Find where the given text appears and provide that cell's center as (X, Y) coordinate. 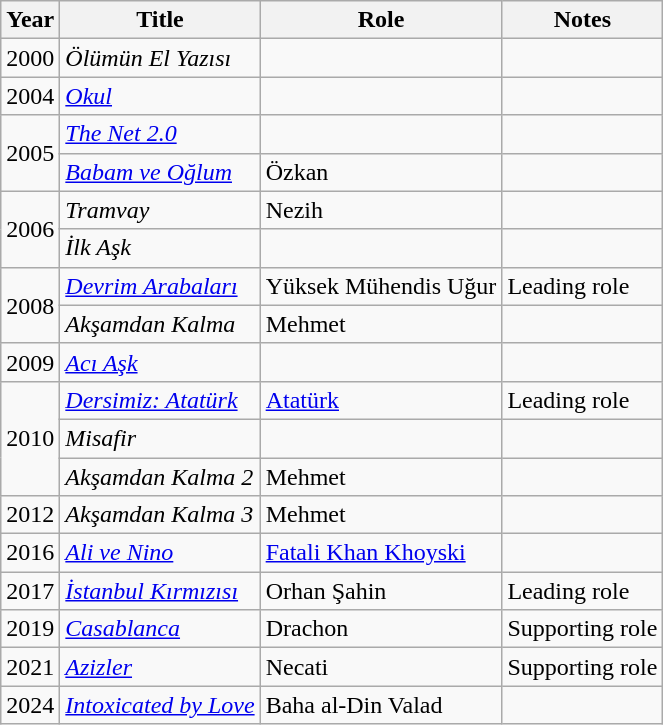
Tramvay (160, 210)
Orhan Şahin (381, 591)
Acı Aşk (160, 362)
Akşamdan Kalma 3 (160, 515)
Yüksek Mühendis Uğur (381, 286)
Drachon (381, 629)
2017 (30, 591)
Intoxicated by Love (160, 705)
Necati (381, 667)
Akşamdan Kalma 2 (160, 477)
Azizler (160, 667)
Atatürk (381, 400)
2016 (30, 553)
2009 (30, 362)
Misafir (160, 438)
Ali ve Nino (160, 553)
Akşamdan Kalma (160, 324)
Babam ve Oğlum (160, 172)
Title (160, 20)
Baha al-Din Valad (381, 705)
Year (30, 20)
Role (381, 20)
2024 (30, 705)
Nezih (381, 210)
Dersimiz: Atatürk (160, 400)
Casablanca (160, 629)
Notes (582, 20)
2019 (30, 629)
Okul (160, 96)
Devrim Arabaları (160, 286)
Özkan (381, 172)
Ölümün El Yazısı (160, 58)
2004 (30, 96)
Fatali Khan Khoyski (381, 553)
2000 (30, 58)
İlk Aşk (160, 248)
2021 (30, 667)
2005 (30, 153)
İstanbul Kırmızısı (160, 591)
The Net 2.0 (160, 134)
2008 (30, 305)
2006 (30, 229)
2012 (30, 515)
2010 (30, 438)
